Extract the [x, y] coordinate from the center of the cell holding the provided text.  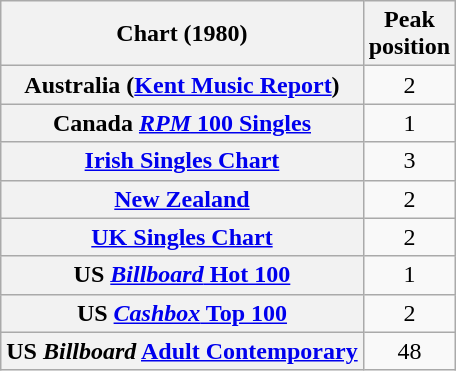
US Billboard Hot 100 [182, 275]
Australia (Kent Music Report) [182, 85]
Peakposition [409, 34]
UK Singles Chart [182, 237]
48 [409, 351]
Irish Singles Chart [182, 161]
Chart (1980) [182, 34]
Canada RPM 100 Singles [182, 123]
US Billboard Adult Contemporary [182, 351]
New Zealand [182, 199]
3 [409, 161]
US Cashbox Top 100 [182, 313]
